From the cell containing the given text, extract its center point as [X, Y] coordinate. 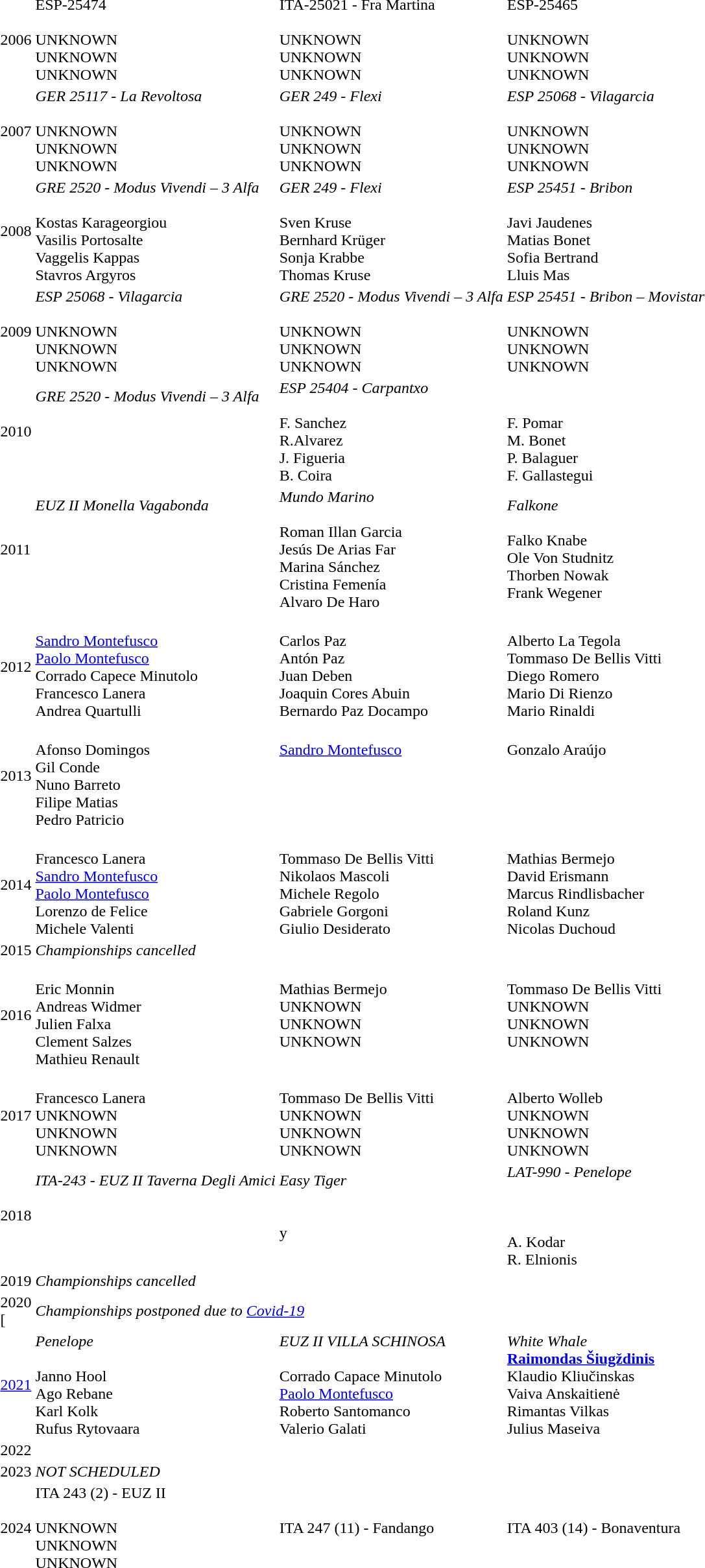
Tommaso De Bellis VittiNikolaos MascoliMichele RegoloGabriele GorgoniGiulio Desiderato [391, 885]
Eric MonninAndreas WidmerJulien FalxaClement SalzesMathieu Renault [156, 1016]
GER 249 - FlexiUNKNOWNUNKNOWNUNKNOWN [391, 131]
F. PomarM. BonetP. BalaguerF. Gallastegui [606, 432]
NOT SCHEDULED [370, 1471]
Penelope Janno HoolAgo RebaneKarl KolkRufus Rytovaara [156, 1385]
GER 25117 - La RevoltosaUNKNOWNUNKNOWNUNKNOWN [156, 131]
Carlos PazAntón PazJuan DebenJoaquin Cores AbuinBernardo Paz Docampo [391, 667]
Sandro Montefusco [391, 776]
Mathias BermejoUNKNOWNUNKNOWNUNKNOWN [391, 1016]
EUZ II Monella Vagabonda [156, 549]
Championships postponed due to Covid-19 [370, 1311]
GRE 2520 - Modus Vivendi – 3 AlfaUNKNOWNUNKNOWNUNKNOWN [391, 331]
Alberto La TegolaTommaso De Bellis VittiDiego RomeroMario Di RienzoMario Rinaldi [606, 667]
LAT-990 - PenelopeA. KodarR. Elnionis [606, 1215]
ESP 25404 - CarpantxoF. SanchezR.AlvarezJ. FigueriaB. Coira [391, 432]
Gonzalo Araújo [606, 776]
GRE 2520 - Modus Vivendi – 3 Alfa [156, 432]
GRE 2520 - Modus Vivendi – 3 AlfaKostas KarageorgiouVasilis PortosalteVaggelis KappasStavros Argyros [156, 231]
Mundo MarinoRoman Illan GarciaJesús De Arias FarMarina SánchezCristina FemeníaAlvaro De Haro [391, 549]
Easy Tigery [391, 1215]
Afonso DomingosGil CondeNuno BarretoFilipe MatiasPedro Patricio [156, 776]
White Whale Raimondas ŠiugždinisKlaudio KliučinskasVaiva AnskaitienėRimantas VilkasJulius Maseiva [606, 1385]
ITA-243 - EUZ II Taverna Degli Amici [156, 1215]
Alberto WollebUNKNOWNUNKNOWNUNKNOWN [606, 1115]
Mathias BermejoDavid ErismannMarcus RindlisbacherRoland KunzNicolas Duchoud [606, 885]
GER 249 - FlexiSven KruseBernhard KrügerSonja KrabbeThomas Kruse [391, 231]
Francesco LaneraSandro MontefuscoPaolo MontefuscoLorenzo de FeliceMichele Valenti [156, 885]
Francesco LaneraUNKNOWNUNKNOWNUNKNOWN [156, 1115]
Sandro MontefuscoPaolo MontefuscoCorrado Capece MinutoloFrancesco LaneraAndrea Quartulli [156, 667]
FalkoneFalko KnabeOle Von StudnitzThorben NowakFrank Wegener [606, 549]
ESP 25451 - Bribon – MovistarUNKNOWNUNKNOWNUNKNOWN [606, 331]
EUZ II VILLA SCHINOSACorrado Capace MinutoloPaolo MontefuscoRoberto SantomancoValerio Galati [391, 1385]
ESP 25451 - BribonJavi JaudenesMatias BonetSofia BertrandLluis Mas [606, 231]
